For the text-containing cell, return its midpoint in (X, Y) coordinate format. 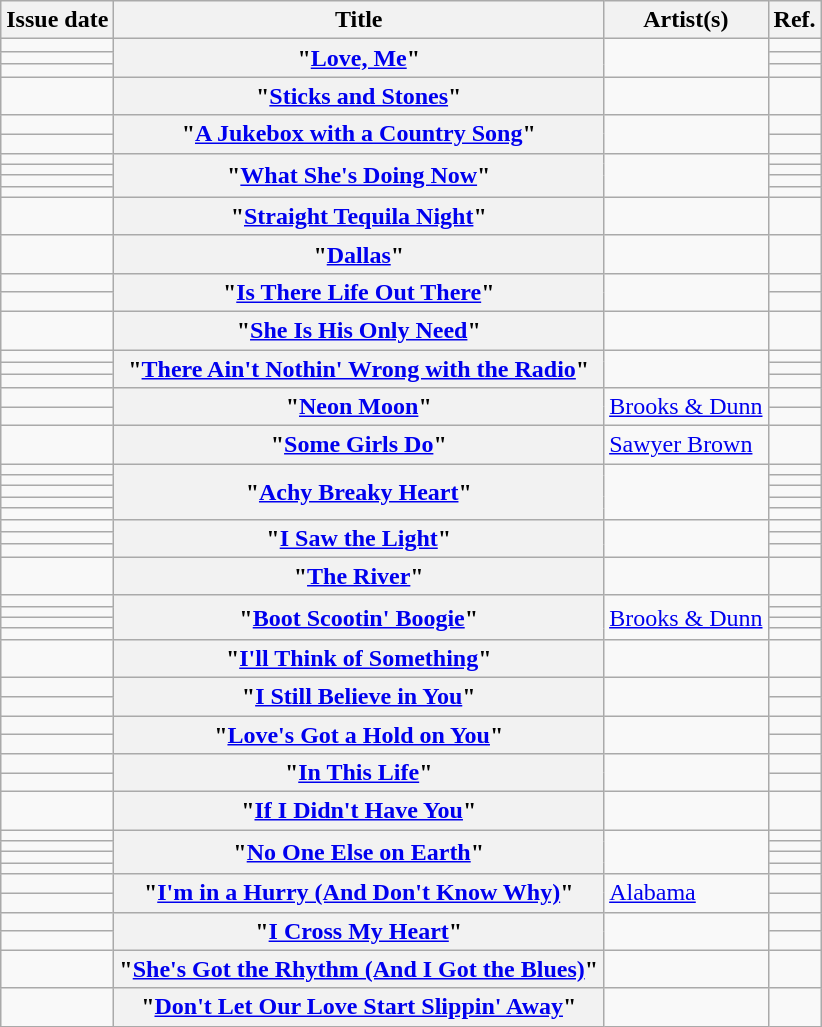
"A Jukebox with a Country Song" (359, 134)
"I Still Believe in You" (359, 696)
"The River" (359, 576)
"Don't Let Our Love Start Slippin' Away" (359, 1007)
"Some Girls Do" (359, 445)
"Achy Breaky Heart" (359, 492)
"If I Didn't Have You" (359, 811)
"I'm in a Hurry (And Don't Know Why)" (359, 893)
Ref. (794, 20)
"Is There Life Out There" (359, 292)
"What She's Doing Now" (359, 175)
Sawyer Brown (686, 445)
Issue date (58, 20)
"Boot Scootin' Boogie" (359, 617)
"Straight Tequila Night" (359, 216)
"I Cross My Heart" (359, 931)
"Love, Me" (359, 58)
"Love's Got a Hold on You" (359, 735)
"No One Else on Earth" (359, 852)
"Dallas" (359, 254)
"I Saw the Light" (359, 538)
"Sticks and Stones" (359, 96)
"I'll Think of Something" (359, 658)
"She's Got the Rhythm (And I Got the Blues)" (359, 969)
Artist(s) (686, 20)
Title (359, 20)
"She Is His Only Need" (359, 330)
"In This Life" (359, 773)
"Neon Moon" (359, 407)
Alabama (686, 893)
"There Ain't Nothin' Wrong with the Radio" (359, 369)
